From the cell containing the given text, extract its center point as (X, Y) coordinate. 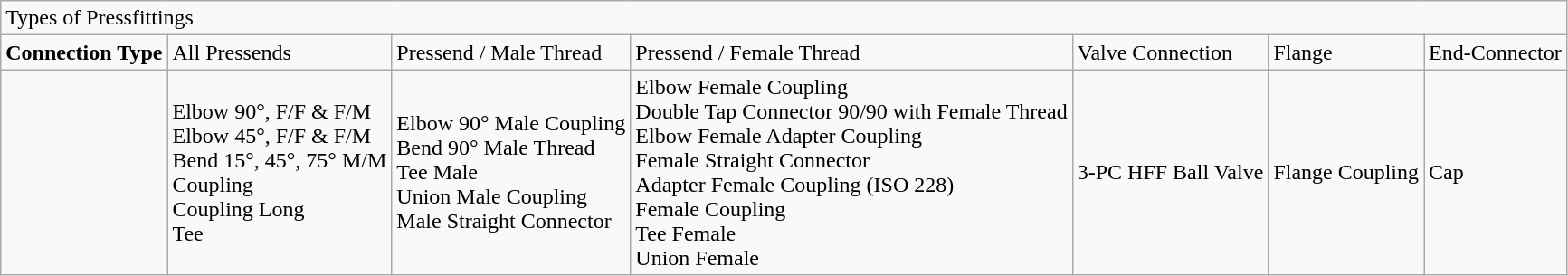
Cap (1496, 172)
3-PC HFF Ball Valve (1171, 172)
Elbow 90°, F/F & F/MElbow 45°, F/F & F/MBend 15°, 45°, 75° M/MCouplingCoupling LongTee (280, 172)
All Pressends (280, 52)
Connection Type (84, 52)
Types of Pressfittings (784, 18)
End-Connector (1496, 52)
Flange (1346, 52)
Pressend / Female Thread (851, 52)
Flange Coupling (1346, 172)
Elbow 90° Male CouplingBend 90° Male ThreadTee MaleUnion Male CouplingMale Straight Connector (511, 172)
Valve Connection (1171, 52)
Pressend / Male Thread (511, 52)
